Capture the cell that displays the provided text and extract its (X, Y) central coordinate. 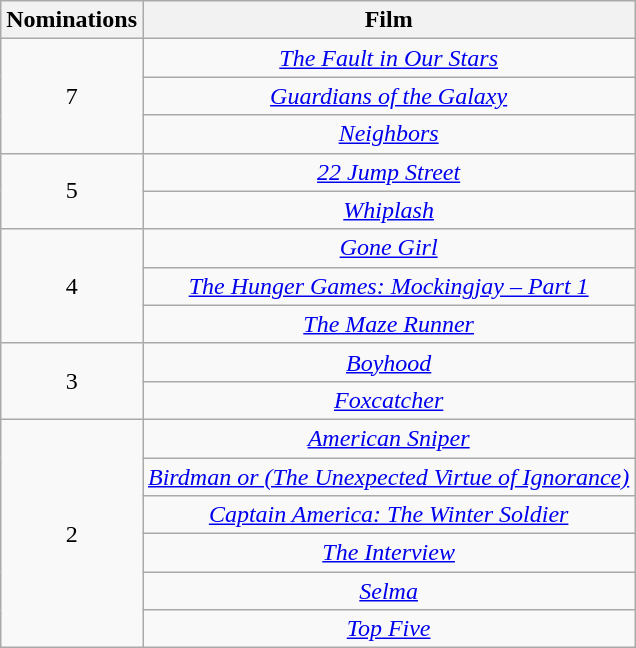
2 (72, 533)
The Maze Runner (388, 324)
Birdman or (The Unexpected Virtue of Ignorance) (388, 477)
The Fault in Our Stars (388, 58)
The Interview (388, 553)
Guardians of the Galaxy (388, 96)
22 Jump Street (388, 172)
Neighbors (388, 134)
Selma (388, 591)
American Sniper (388, 438)
7 (72, 96)
Film (388, 20)
Nominations (72, 20)
The Hunger Games: Mockingjay – Part 1 (388, 286)
Boyhood (388, 362)
Foxcatcher (388, 400)
5 (72, 191)
Whiplash (388, 210)
Gone Girl (388, 248)
Captain America: The Winter Soldier (388, 515)
4 (72, 286)
Top Five (388, 629)
3 (72, 381)
